Extract the [X, Y] coordinate from the center of the cell holding the provided text.  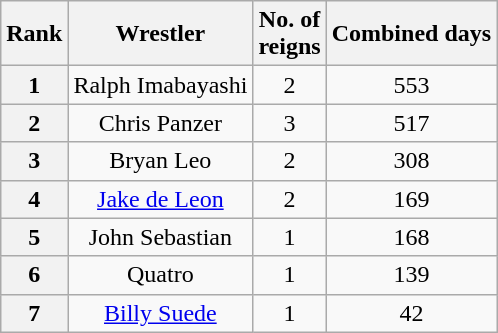
John Sebastian [160, 237]
Quatro [160, 275]
Chris Panzer [160, 123]
308 [411, 161]
Billy Suede [160, 313]
168 [411, 237]
6 [34, 275]
5 [34, 237]
Rank [34, 34]
42 [411, 313]
169 [411, 199]
Wrestler [160, 34]
517 [411, 123]
139 [411, 275]
4 [34, 199]
No. ofreigns [290, 34]
Jake de Leon [160, 199]
7 [34, 313]
Bryan Leo [160, 161]
Combined days [411, 34]
Ralph Imabayashi [160, 85]
553 [411, 85]
